Return (x, y) of the center of cell containing provided text 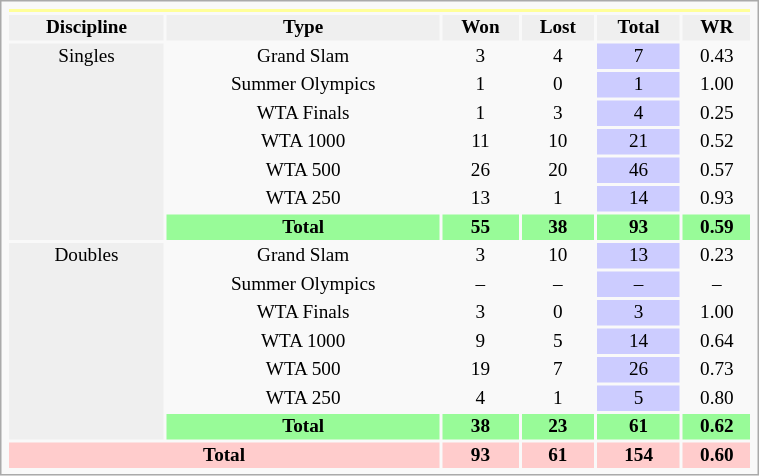
0.60 (717, 455)
55 (480, 227)
0.62 (717, 426)
0.80 (717, 398)
Type (303, 27)
Singles (86, 141)
0.93 (717, 198)
0.25 (717, 113)
19 (480, 369)
20 (558, 170)
11 (480, 141)
0.73 (717, 369)
0.52 (717, 141)
Lost (558, 27)
23 (558, 426)
0.43 (717, 56)
46 (638, 170)
0.57 (717, 170)
WR (717, 27)
Doubles (86, 340)
Won (480, 27)
Discipline (86, 27)
0.59 (717, 227)
21 (638, 141)
154 (638, 455)
0.23 (717, 255)
0.64 (717, 341)
9 (480, 341)
